Scan for the cell matching the given text and deliver its [X, Y] coordinate at center. 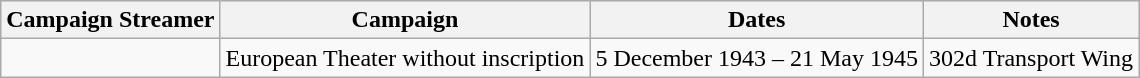
European Theater without inscription [405, 58]
Dates [757, 20]
Notes [1032, 20]
Campaign [405, 20]
302d Transport Wing [1032, 58]
Campaign Streamer [110, 20]
5 December 1943 – 21 May 1945 [757, 58]
